Identify which cell holds the provided text, then report its (x, y) central coordinate. 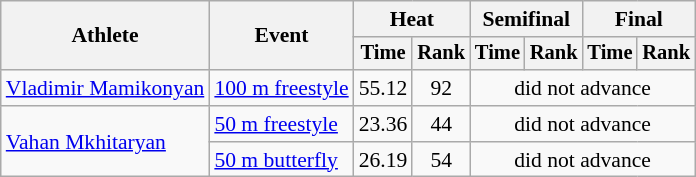
23.36 (384, 124)
Semifinal (526, 19)
100 m freestyle (281, 88)
Heat (412, 19)
44 (441, 124)
50 m freestyle (281, 124)
Vladimir Mamikonyan (106, 88)
Vahan Mkhitaryan (106, 142)
Athlete (106, 36)
Final (639, 19)
92 (441, 88)
55.12 (384, 88)
Event (281, 36)
